Capture the cell that displays the provided text and extract its (x, y) central coordinate. 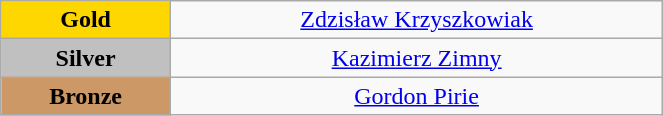
Zdzisław Krzyszkowiak (416, 20)
Bronze (86, 96)
Kazimierz Zimny (416, 58)
Silver (86, 58)
Gold (86, 20)
Gordon Pirie (416, 96)
